Detect which cell encompasses the target text, then output its (X, Y) center coordinate. 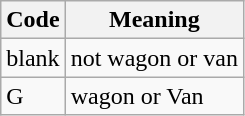
wagon or Van (154, 96)
Meaning (154, 20)
Code (33, 20)
blank (33, 58)
G (33, 96)
not wagon or van (154, 58)
